Pinpoint the cell where the given text exists, returning its (x, y) midpoint coordinate. 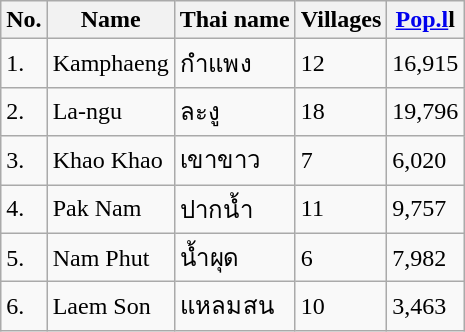
6,020 (426, 160)
12 (341, 64)
Pop.ll (426, 20)
ละงู (234, 112)
แหลมสน (234, 306)
11 (341, 208)
No. (24, 20)
18 (341, 112)
5. (24, 258)
Thai name (234, 20)
Villages (341, 20)
Khao Khao (110, 160)
7 (341, 160)
Nam Phut (110, 258)
Name (110, 20)
7,982 (426, 258)
น้ำผุด (234, 258)
Pak Nam (110, 208)
2. (24, 112)
3,463 (426, 306)
4. (24, 208)
6 (341, 258)
1. (24, 64)
9,757 (426, 208)
ปากน้ำ (234, 208)
16,915 (426, 64)
La-ngu (110, 112)
3. (24, 160)
10 (341, 306)
เขาขาว (234, 160)
Laem Son (110, 306)
6. (24, 306)
กำแพง (234, 64)
Kamphaeng (110, 64)
19,796 (426, 112)
